Determine the [x, y] coordinate at the center of the cell enclosing the given text.  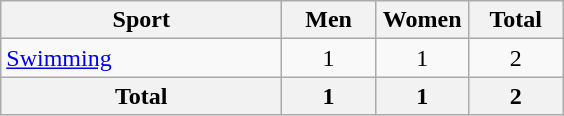
Men [329, 20]
Swimming [142, 58]
Women [422, 20]
Sport [142, 20]
